Search for the cell housing the specified text and yield its (x, y) center coordinate. 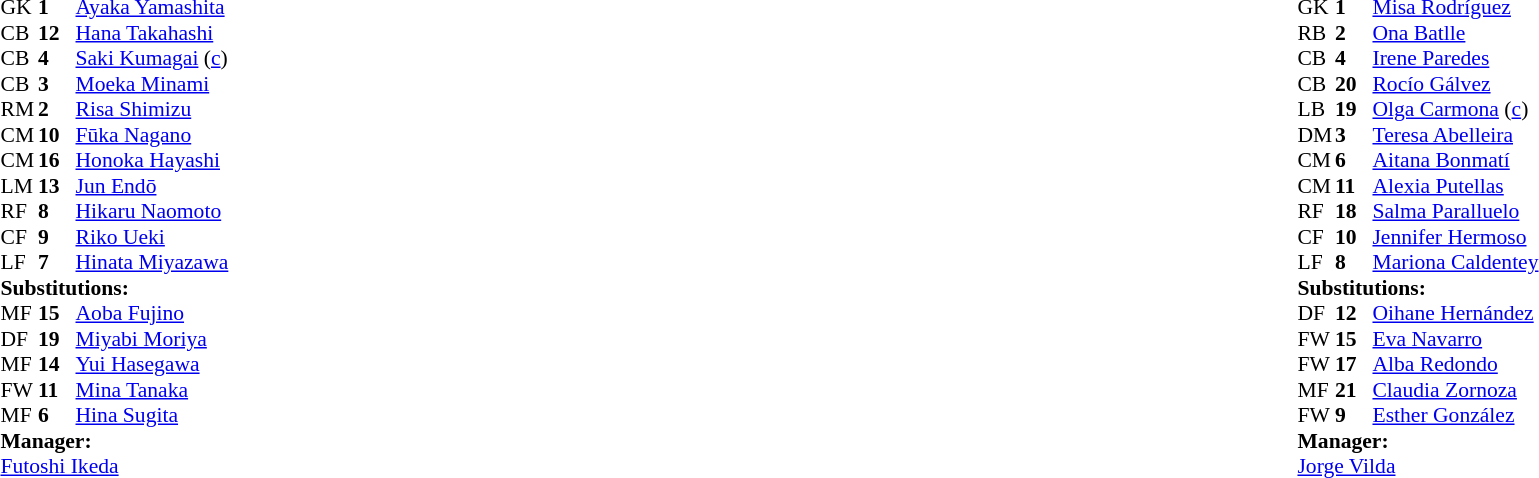
17 (1354, 365)
Saki Kumagai (c) (152, 59)
Hikaru Naomoto (152, 211)
Alba Redondo (1455, 365)
Hinata Miyazawa (152, 263)
Salma Paralluelo (1455, 211)
Mariona Caldentey (1455, 263)
Esther González (1455, 415)
Eva Navarro (1455, 339)
Fūka Nagano (152, 135)
Miyabi Moriya (152, 339)
Hina Sugita (152, 415)
Mina Tanaka (152, 390)
Claudia Zornoza (1455, 390)
Moeka Minami (152, 84)
Aitana Bonmatí (1455, 161)
Ona Batlle (1455, 33)
Riko Ueki (152, 237)
14 (57, 365)
Aoba Fujino (152, 313)
Hana Takahashi (152, 33)
Yui Hasegawa (152, 365)
18 (1354, 211)
Alexia Putellas (1455, 186)
20 (1354, 84)
Teresa Abelleira (1455, 135)
Jennifer Hermoso (1455, 237)
7 (57, 263)
Jun Endō (152, 186)
21 (1354, 390)
Risa Shimizu (152, 109)
Oihane Hernández (1455, 313)
16 (57, 161)
Honoka Hayashi (152, 161)
LB (1316, 109)
RB (1316, 33)
13 (57, 186)
LM (19, 186)
Olga Carmona (c) (1455, 109)
RM (19, 109)
Rocío Gálvez (1455, 84)
Irene Paredes (1455, 59)
DM (1316, 135)
